Identify which cell holds the provided text, then report its (x, y) central coordinate. 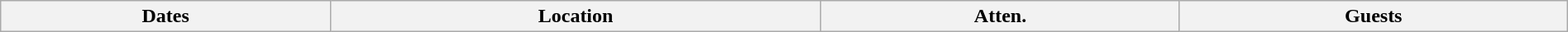
Dates (165, 16)
Atten. (1001, 16)
Guests (1373, 16)
Location (576, 16)
